Determine the (x, y) coordinate at the center of the cell enclosing the given text.  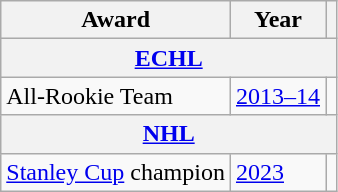
Stanley Cup champion (116, 172)
Year (278, 20)
2013–14 (278, 96)
2023 (278, 172)
NHL (169, 134)
All-Rookie Team (116, 96)
ECHL (169, 58)
Award (116, 20)
